Pinpoint the cell where the given text exists, returning its (x, y) midpoint coordinate. 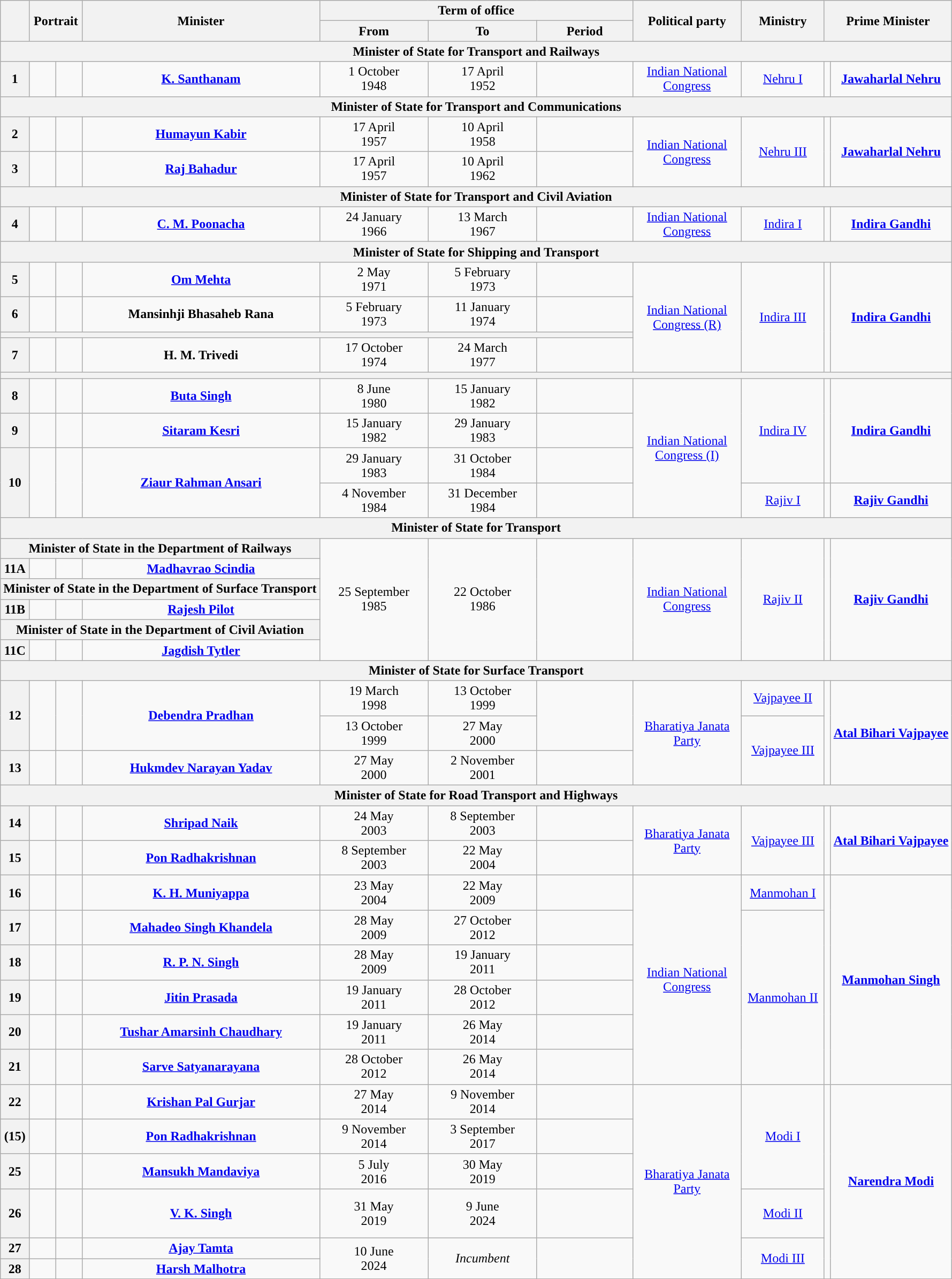
25 September1985 (374, 599)
19 (15, 997)
R. P. N. Singh (201, 963)
C. M. Poonacha (201, 224)
5 (15, 279)
Portrait (56, 21)
Minister of State for Transport and Civil Aviation (476, 196)
20 (15, 1032)
Manmohan I (782, 893)
9 June2024 (483, 1213)
7 (15, 355)
23 May2004 (374, 893)
Humayun Kabir (201, 134)
31 May2019 (374, 1213)
12 (15, 715)
Minister of State in the Department of Civil Aviation (160, 630)
Indian National Congress (I) (687, 448)
9 (15, 430)
Hukmdev Narayan Yadav (201, 768)
Modi I (782, 1136)
Ziaur Rahman Ansari (201, 483)
Minister of State for Transport and Railways (476, 51)
Nehru I (782, 79)
13 (15, 768)
Debendra Pradhan (201, 715)
Manmohan II (782, 997)
Ajay Tamta (201, 1248)
3 (15, 169)
Minister of State in the Department of Railways (160, 548)
13 March1967 (483, 224)
Minister of State for Shipping and Transport (476, 252)
Minister of State for Road Transport and Highways (476, 796)
Minister of State for Surface Transport (476, 670)
Ministry (782, 21)
Indira III (782, 317)
10 April1962 (483, 169)
27 (15, 1248)
22 October1986 (483, 599)
Sarve Satyanarayana (201, 1066)
Raj Bahadur (201, 169)
27 May2014 (374, 1102)
Shripad Naik (201, 823)
11C (15, 650)
24 May2003 (374, 823)
2 May1971 (374, 279)
Minister of State for Transport and Communications (476, 107)
8 (15, 396)
Sitaram Kesri (201, 430)
10 June2024 (374, 1258)
28 (15, 1268)
22 (15, 1102)
Indira IV (782, 430)
Minister of State in the Department of Surface Transport (160, 589)
Political party (687, 21)
1 October1948 (374, 79)
Manmohan Singh (890, 980)
Tushar Amarsinh Chaudhary (201, 1032)
Nehru III (782, 152)
Jitin Prasada (201, 997)
Indian National Congress (R) (687, 317)
2 November2001 (483, 768)
15 (15, 858)
3 September2017 (483, 1136)
Madhavrao Scindia (201, 569)
Rajiv I (782, 500)
31 October1984 (483, 466)
30 May2019 (483, 1171)
Narendra Modi (890, 1181)
From (374, 31)
6 (15, 314)
14 (15, 823)
22 May2004 (483, 858)
21 (15, 1066)
17 (15, 927)
V. K. Singh (201, 1213)
Incumbent (483, 1258)
18 (15, 963)
H. M. Trivedi (201, 355)
11B (15, 609)
Prime Minister (888, 21)
Minister of State for Transport (476, 528)
8 June1980 (374, 396)
11 January1974 (483, 314)
17 April1952 (483, 79)
Modi II (782, 1213)
Krishan Pal Gurjar (201, 1102)
Rajesh Pilot (201, 609)
26 (15, 1213)
31 December1984 (483, 500)
Jagdish Tytler (201, 650)
Period (584, 31)
K. H. Muniyappa (201, 893)
4 (15, 224)
Buta Singh (201, 396)
10 (15, 483)
16 (15, 893)
Mansukh Mandaviya (201, 1171)
24 January1966 (374, 224)
11A (15, 569)
2 (15, 134)
(15) (15, 1136)
10 April1958 (483, 134)
Minister (201, 21)
Vajpayee II (782, 698)
1 (15, 79)
24 March1977 (483, 355)
5 July2016 (374, 1171)
Om Mehta (201, 279)
22 May2009 (483, 893)
25 (15, 1171)
4 November1984 (374, 500)
19 March1998 (374, 698)
Term of office (476, 11)
K. Santhanam (201, 79)
Mansinhji Bhasaheb Rana (201, 314)
27 October2012 (483, 927)
Indira I (782, 224)
Mahadeo Singh Khandela (201, 927)
To (483, 31)
Modi III (782, 1258)
Harsh Malhotra (201, 1268)
17 October1974 (374, 355)
Rajiv II (782, 599)
